Provide the [X, Y] coordinate of the cell's center where the given text is located.  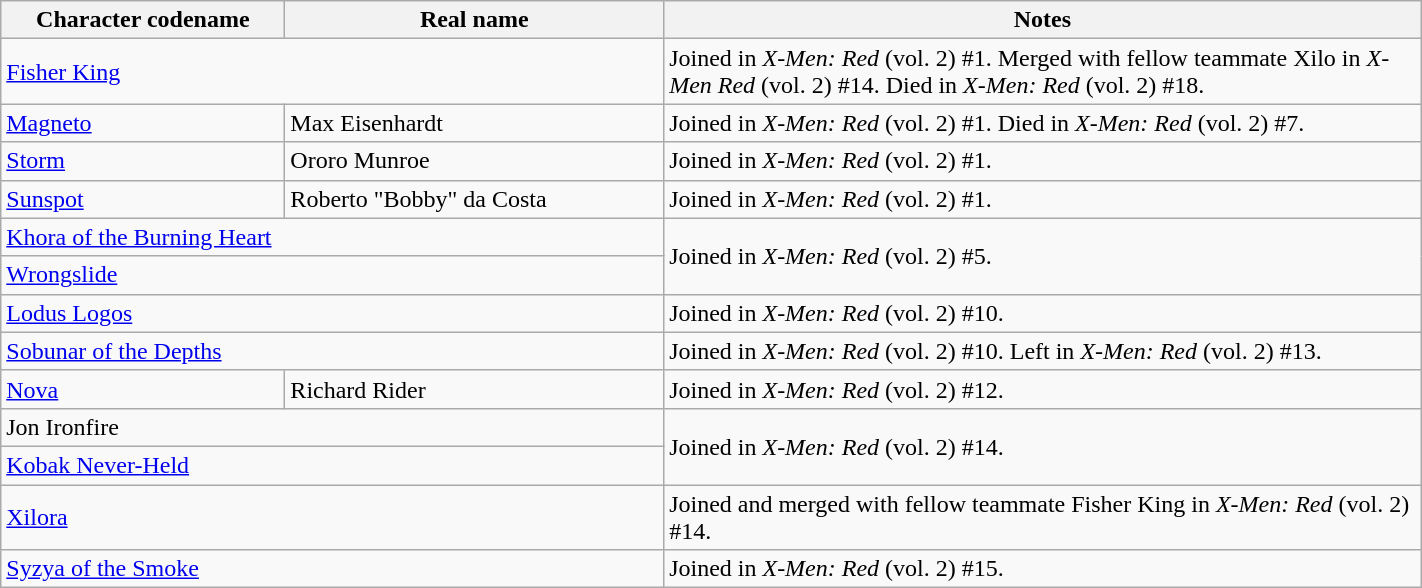
Sunspot [143, 199]
Richard Rider [474, 389]
Joined and merged with fellow teammate Fisher King in X-Men: Red (vol. 2) #14. [1043, 516]
Joined in X-Men: Red (vol. 2) #10. Left in X-Men: Red (vol. 2) #13. [1043, 351]
Xilora [332, 516]
Joined in X-Men: Red (vol. 2) #10. [1043, 313]
Nova [143, 389]
Magneto [143, 123]
Lodus Logos [332, 313]
Khora of the Burning Heart [332, 237]
Notes [1043, 20]
Kobak Never-Held [332, 465]
Wrongslide [332, 275]
Joined in X-Men: Red (vol. 2) #5. [1043, 256]
Joined in X-Men: Red (vol. 2) #1. Died in X-Men: Red (vol. 2) #7. [1043, 123]
Ororo Munroe [474, 161]
Joined in X-Men: Red (vol. 2) #15. [1043, 569]
Max Eisenhardt [474, 123]
Character codename [143, 20]
Joined in X-Men: Red (vol. 2) #1. Merged with fellow teammate Xilo in X-Men Red (vol. 2) #14. Died in X-Men: Red (vol. 2) #18. [1043, 72]
Sobunar of the Depths [332, 351]
Joined in X-Men: Red (vol. 2) #14. [1043, 446]
Real name [474, 20]
Syzya of the Smoke [332, 569]
Fisher King [332, 72]
Joined in X-Men: Red (vol. 2) #12. [1043, 389]
Storm [143, 161]
Jon Ironfire [332, 427]
Roberto "Bobby" da Costa [474, 199]
